Output the [x, y] coordinate of the center of the cell containing the given text.  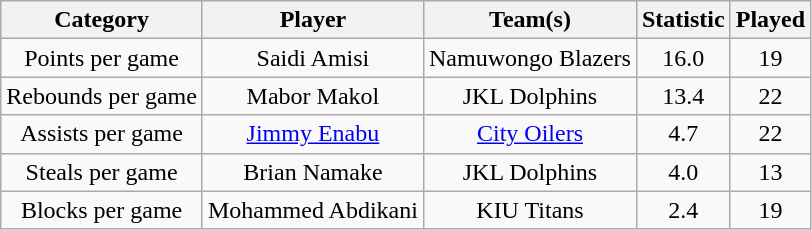
Played [770, 20]
4.7 [683, 134]
Team(s) [530, 20]
Mabor Makol [312, 96]
Namuwongo Blazers [530, 58]
13.4 [683, 96]
Mohammed Abdikani [312, 210]
4.0 [683, 172]
Steals per game [102, 172]
16.0 [683, 58]
13 [770, 172]
Player [312, 20]
Jimmy Enabu [312, 134]
Assists per game [102, 134]
City Oilers [530, 134]
KIU Titans [530, 210]
Rebounds per game [102, 96]
Saidi Amisi [312, 58]
Brian Namake [312, 172]
Blocks per game [102, 210]
Statistic [683, 20]
Category [102, 20]
Points per game [102, 58]
2.4 [683, 210]
